Return the (x, y) coordinate for the center point of the cell that contains the specified text.  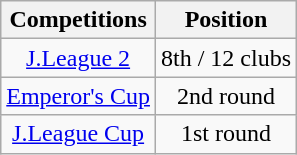
2nd round (226, 96)
Position (226, 20)
J.League 2 (78, 58)
J.League Cup (78, 134)
Competitions (78, 20)
1st round (226, 134)
Emperor's Cup (78, 96)
8th / 12 clubs (226, 58)
